Provide the [x, y] coordinate of the cell's center where the given text is located.  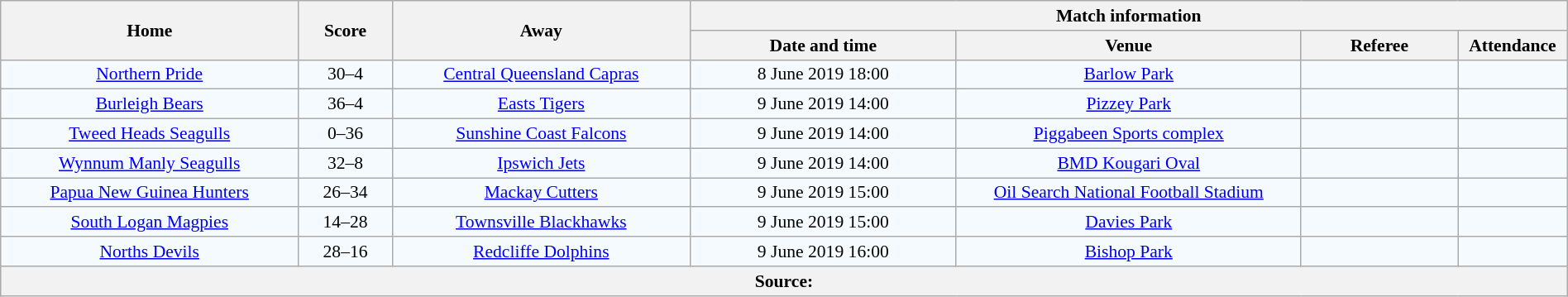
Away [541, 30]
Date and time [823, 46]
South Logan Magpies [150, 223]
Venue [1128, 46]
Score [346, 30]
Davies Park [1128, 223]
Source: [784, 281]
BMD Kougari Oval [1128, 163]
Easts Tigers [541, 104]
Match information [1128, 16]
Piggabeen Sports complex [1128, 134]
Wynnum Manly Seagulls [150, 163]
Norths Devils [150, 251]
Attendance [1513, 46]
36–4 [346, 104]
26–34 [346, 193]
30–4 [346, 74]
Sunshine Coast Falcons [541, 134]
Referee [1379, 46]
Mackay Cutters [541, 193]
9 June 2019 16:00 [823, 251]
32–8 [346, 163]
Burleigh Bears [150, 104]
Townsville Blackhawks [541, 223]
14–28 [346, 223]
Barlow Park [1128, 74]
Central Queensland Capras [541, 74]
Tweed Heads Seagulls [150, 134]
28–16 [346, 251]
Home [150, 30]
8 June 2019 18:00 [823, 74]
Northern Pride [150, 74]
Papua New Guinea Hunters [150, 193]
Pizzey Park [1128, 104]
Oil Search National Football Stadium [1128, 193]
Ipswich Jets [541, 163]
0–36 [346, 134]
Redcliffe Dolphins [541, 251]
Bishop Park [1128, 251]
